Return [X, Y] of the center of cell containing provided text 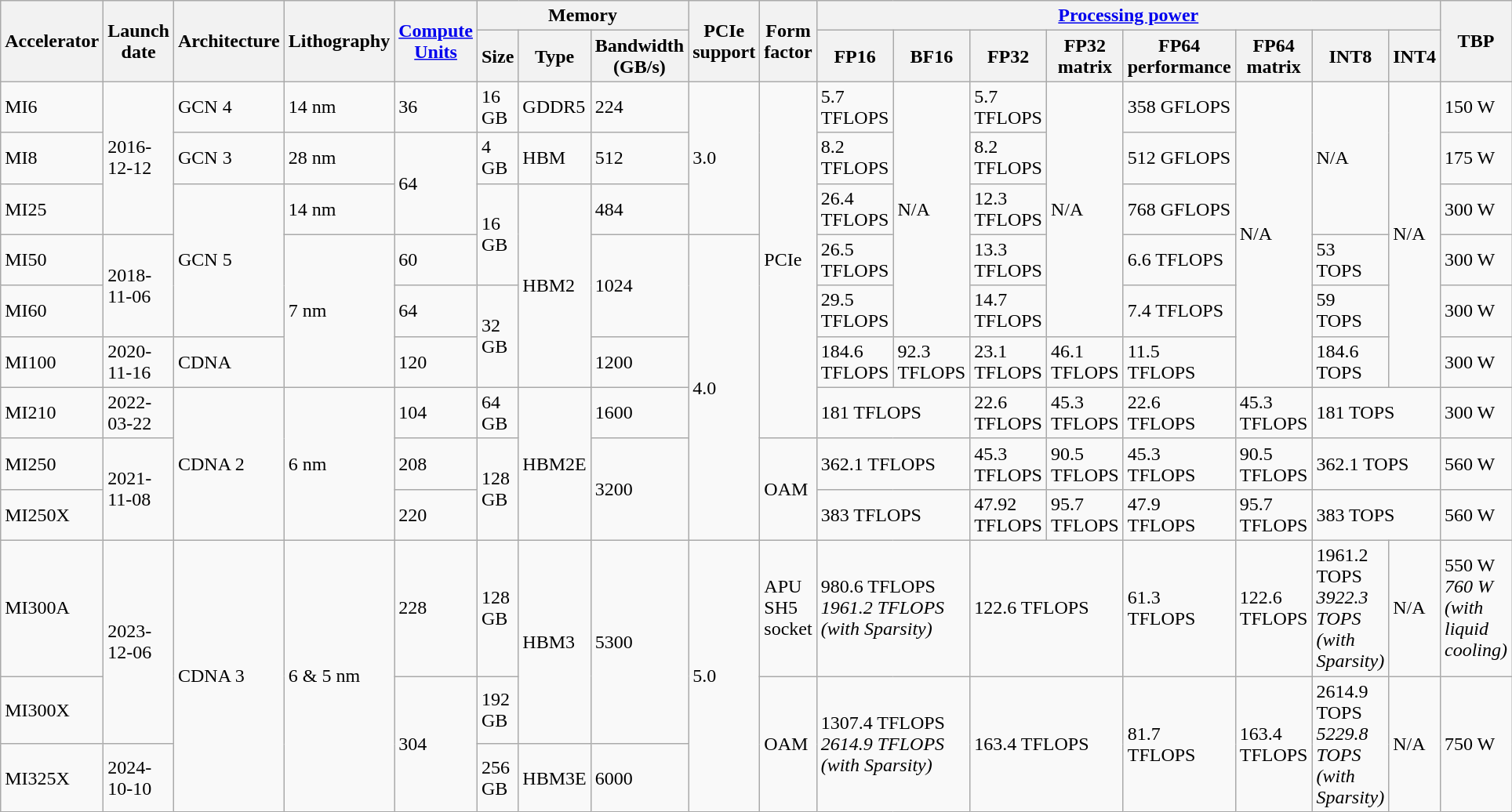
5.0 [725, 676]
6000 [639, 778]
1961.2 TOPS 3922.3 TOPS (with Sparsity) [1350, 608]
29.5 TFLOPS [855, 310]
7 nm [339, 310]
184.6 TOPS [1350, 362]
MI300X [52, 710]
2018-11-06 [139, 285]
81.7 TFLOPS [1179, 743]
484 [639, 208]
Memory [582, 16]
3.0 [725, 158]
32 GB [497, 336]
13.3 TFLOPS [1009, 260]
104 [436, 412]
92.3 TFLOPS [932, 362]
980.6 TFLOPS1961.2 TFLOPS (with Sparsity) [893, 608]
181 TFLOPS [893, 412]
53 TOPS [1350, 260]
4.0 [725, 387]
47.9 TFLOPS [1179, 514]
1200 [639, 362]
MI50 [52, 260]
550 W760 W (with liquid cooling) [1476, 608]
PCIe support [725, 41]
FP64 matrix [1274, 56]
INT8 [1350, 56]
1600 [639, 412]
MI325X [52, 778]
INT4 [1415, 56]
BF16 [932, 56]
383 TFLOPS [893, 514]
150 W [1476, 107]
MI6 [52, 107]
GCN 3 [229, 158]
1307.4 TFLOPS 2614.9 TFLOPS (with Sparsity) [893, 743]
PCIe [788, 260]
MI250 [52, 464]
CDNA 3 [229, 676]
2022-03-22 [139, 412]
6 & 5 nm [339, 676]
APU SH5 socket [788, 608]
GDDR5 [554, 107]
TBP [1476, 41]
224 [639, 107]
228 [436, 608]
Bandwidth (GB/s) [639, 56]
14.7 TFLOPS [1009, 310]
60 [436, 260]
1024 [639, 285]
FP16 [855, 56]
MI210 [52, 412]
2020-11-16 [139, 362]
HBM [554, 158]
2016-12-12 [139, 158]
358 GFLOPS [1179, 107]
64 GB [497, 412]
26.5 TFLOPS [855, 260]
HBM3E [554, 778]
181 TOPS [1376, 412]
36 [436, 107]
MI60 [52, 310]
Size [497, 56]
FP32 matrix [1085, 56]
2614.9 TOPS5229.8 TOPS (with Sparsity) [1350, 743]
768 GFLOPS [1179, 208]
120 [436, 362]
CDNA 2 [229, 464]
MI25 [52, 208]
Lithography [339, 41]
5300 [639, 642]
MI8 [52, 158]
512 GFLOPS [1179, 158]
362.1 TOPS [1376, 464]
MI250X [52, 514]
192 GB [497, 710]
46.1 TFLOPS [1085, 362]
FP32 [1009, 56]
2024-10-10 [139, 778]
Accelerator [52, 41]
MI100 [52, 362]
HBM2 [554, 285]
FP64 performance [1179, 56]
Type [554, 56]
3200 [639, 489]
47.92 TFLOPS [1009, 514]
383 TOPS [1376, 514]
Processing power [1128, 16]
6 nm [339, 464]
Form factor [788, 41]
750 W [1476, 743]
Launch date [139, 41]
Compute Units [436, 41]
HBM2E [554, 464]
220 [436, 514]
512 [639, 158]
2021-11-08 [139, 489]
GCN 4 [229, 107]
11.5 TFLOPS [1179, 362]
26.4 TFLOPS [855, 208]
175 W [1476, 158]
28 nm [339, 158]
362.1 TFLOPS [893, 464]
4 GB [497, 158]
184.6 TFLOPS [855, 362]
GCN 5 [229, 260]
7.4 TFLOPS [1179, 310]
2023-12-06 [139, 642]
61.3 TFLOPS [1179, 608]
CDNA [229, 362]
12.3 TFLOPS [1009, 208]
Architecture [229, 41]
23.1 TFLOPS [1009, 362]
HBM3 [554, 642]
208 [436, 464]
MI300A [52, 608]
256 GB [497, 778]
304 [436, 743]
59 TOPS [1350, 310]
6.6 TFLOPS [1179, 260]
